Provide the [X, Y] coordinate of the cell's center where the given text is located.  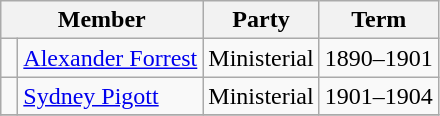
Party [261, 20]
Term [378, 20]
Sydney Pigott [110, 96]
1901–1904 [378, 96]
Member [102, 20]
1890–1901 [378, 58]
Alexander Forrest [110, 58]
